Find where the given text appears and provide that cell's center as [X, Y] coordinate. 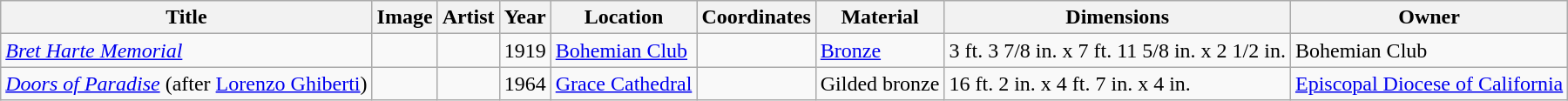
Location [624, 17]
Material [880, 17]
Episcopal Diocese of California [1429, 84]
Title [186, 17]
Bret Harte Memorial [186, 50]
Image [404, 17]
1919 [524, 50]
Owner [1429, 17]
Year [524, 17]
Coordinates [756, 17]
16 ft. 2 in. x 4 ft. 7 in. x 4 in. [1118, 84]
Dimensions [1118, 17]
3 ft. 3 7/8 in. x 7 ft. 11 5/8 in. x 2 1/2 in. [1118, 50]
Grace Cathedral [624, 84]
Bronze [880, 50]
1964 [524, 84]
Doors of Paradise (after Lorenzo Ghiberti) [186, 84]
Artist [469, 17]
Gilded bronze [880, 84]
